Pinpoint the cell where the given text exists, returning its [X, Y] midpoint coordinate. 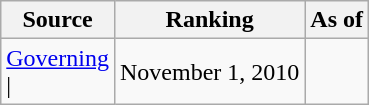
Governing| [58, 72]
November 1, 2010 [209, 72]
As of [337, 20]
Ranking [209, 20]
Source [58, 20]
